Search for the cell housing the specified text and yield its (x, y) center coordinate. 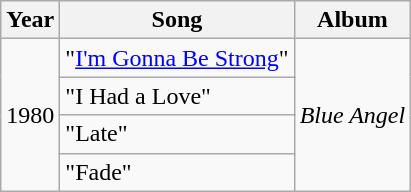
"I'm Gonna Be Strong" (177, 58)
Year (30, 20)
"Late" (177, 134)
Album (352, 20)
Song (177, 20)
1980 (30, 115)
"I Had a Love" (177, 96)
"Fade" (177, 172)
Blue Angel (352, 115)
